Search for the cell housing the specified text and yield its [x, y] center coordinate. 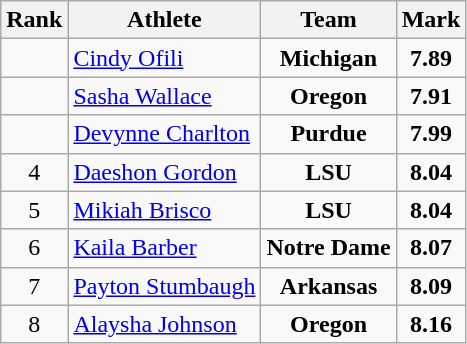
Payton Stumbaugh [164, 286]
Arkansas [328, 286]
Alaysha Johnson [164, 324]
Rank [34, 20]
Athlete [164, 20]
6 [34, 248]
7.91 [431, 96]
8.09 [431, 286]
7.89 [431, 58]
5 [34, 210]
Purdue [328, 134]
8 [34, 324]
Cindy Ofili [164, 58]
8.07 [431, 248]
7.99 [431, 134]
Devynne Charlton [164, 134]
Kaila Barber [164, 248]
Sasha Wallace [164, 96]
Team [328, 20]
7 [34, 286]
4 [34, 172]
Mark [431, 20]
8.16 [431, 324]
Mikiah Brisco [164, 210]
Michigan [328, 58]
Daeshon Gordon [164, 172]
Notre Dame [328, 248]
